Find where the given text appears and provide that cell's center as (X, Y) coordinate. 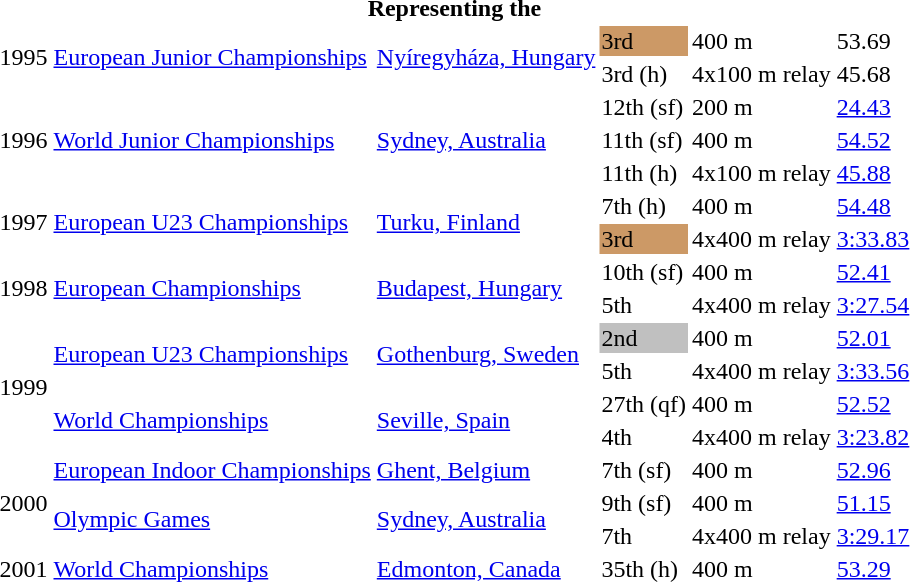
12th (sf) (644, 107)
Budapest, Hungary (486, 288)
Seville, Spain (486, 420)
7th (h) (644, 206)
European Indoor Championships (212, 470)
200 m (762, 107)
7th (644, 536)
European Championships (212, 288)
European Junior Championships (212, 58)
Ghent, Belgium (486, 470)
2nd (644, 338)
Olympic Games (212, 520)
4th (644, 437)
11th (sf) (644, 140)
World Junior Championships (212, 140)
9th (sf) (644, 503)
10th (sf) (644, 272)
27th (qf) (644, 404)
World Championships (212, 420)
7th (sf) (644, 470)
Turku, Finland (486, 222)
11th (h) (644, 173)
Nyíregyháza, Hungary (486, 58)
3rd (h) (644, 74)
Gothenburg, Sweden (486, 354)
